For the text-containing cell, return its midpoint in (X, Y) coordinate format. 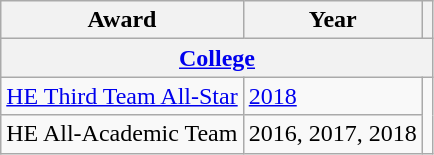
HE Third Team All-Star (122, 96)
Award (122, 20)
2016, 2017, 2018 (332, 134)
HE All-Academic Team (122, 134)
College (218, 58)
Year (332, 20)
2018 (332, 96)
